Capture the cell that displays the provided text and extract its [x, y] central coordinate. 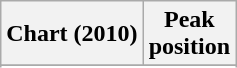
Peakposition [189, 34]
Chart (2010) [72, 34]
